Return [X, Y] of the center of cell containing provided text 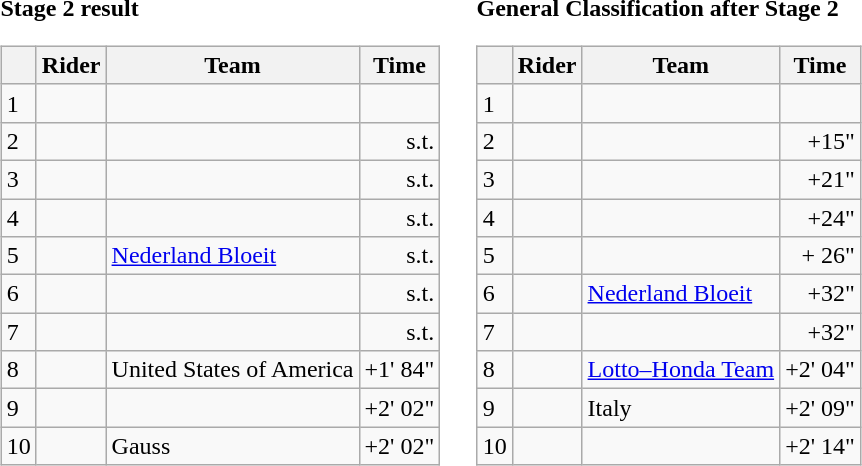
+21" [820, 179]
Italy [681, 408]
+2' 09" [820, 408]
United States of America [232, 370]
+1' 84" [400, 370]
+ 26" [820, 256]
+15" [820, 141]
Lotto–Honda Team [681, 370]
+24" [820, 217]
+2' 04" [820, 370]
Gauss [232, 446]
+2' 14" [820, 446]
